Pinpoint the cell where the given text exists, returning its [X, Y] midpoint coordinate. 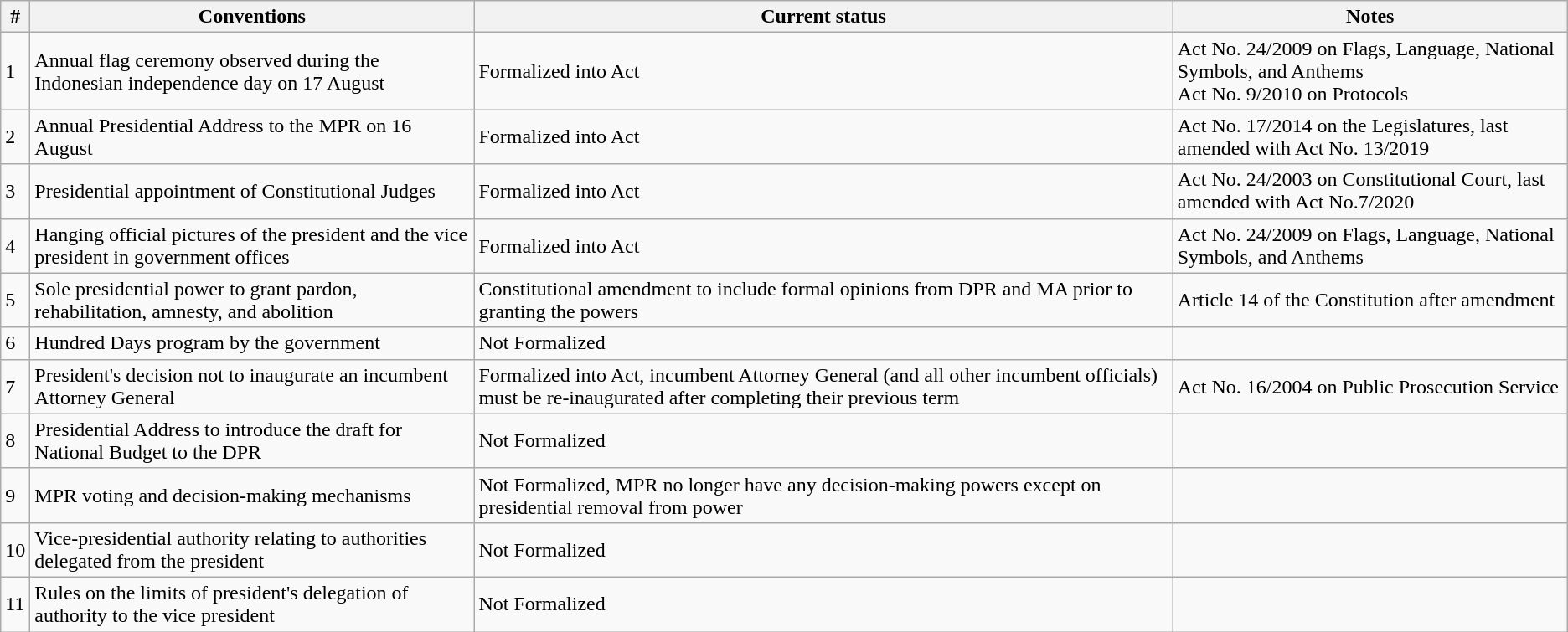
6 [15, 343]
7 [15, 387]
5 [15, 300]
Article 14 of the Constitution after amendment [1370, 300]
MPR voting and decision-making mechanisms [252, 496]
Presidential appointment of Constitutional Judges [252, 191]
Hanging official pictures of the president and the vice president in government offices [252, 246]
3 [15, 191]
9 [15, 496]
Annual Presidential Address to the MPR on 16 August [252, 137]
Formalized into Act, incumbent Attorney General (and all other incumbent officials) must be re-inaugurated after completing their previous term [823, 387]
10 [15, 549]
Presidential Address to introduce the draft for National Budget to the DPR [252, 440]
Act No. 17/2014 on the Legislatures, last amended with Act No. 13/2019 [1370, 137]
1 [15, 71]
8 [15, 440]
Current status [823, 17]
Act No. 24/2009 on Flags, Language, National Symbols, and AnthemsAct No. 9/2010 on Protocols [1370, 71]
Rules on the limits of president's delegation of authority to the vice president [252, 604]
Not Formalized, MPR no longer have any decision-making powers except on presidential removal from power [823, 496]
Hundred Days program by the government [252, 343]
Vice-presidential authority relating to authorities delegated from the president [252, 549]
Conventions [252, 17]
Constitutional amendment to include formal opinions from DPR and MA prior to granting the powers [823, 300]
Act No. 16/2004 on Public Prosecution Service [1370, 387]
11 [15, 604]
Annual flag ceremony observed during the Indonesian independence day on 17 August [252, 71]
President's decision not to inaugurate an incumbent Attorney General [252, 387]
Sole presidential power to grant pardon, rehabilitation, amnesty, and abolition [252, 300]
Act No. 24/2009 on Flags, Language, National Symbols, and Anthems [1370, 246]
4 [15, 246]
Notes [1370, 17]
# [15, 17]
2 [15, 137]
Act No. 24/2003 on Constitutional Court, last amended with Act No.7/2020 [1370, 191]
